Locate the cell with the specified text and output its [X, Y] center coordinate. 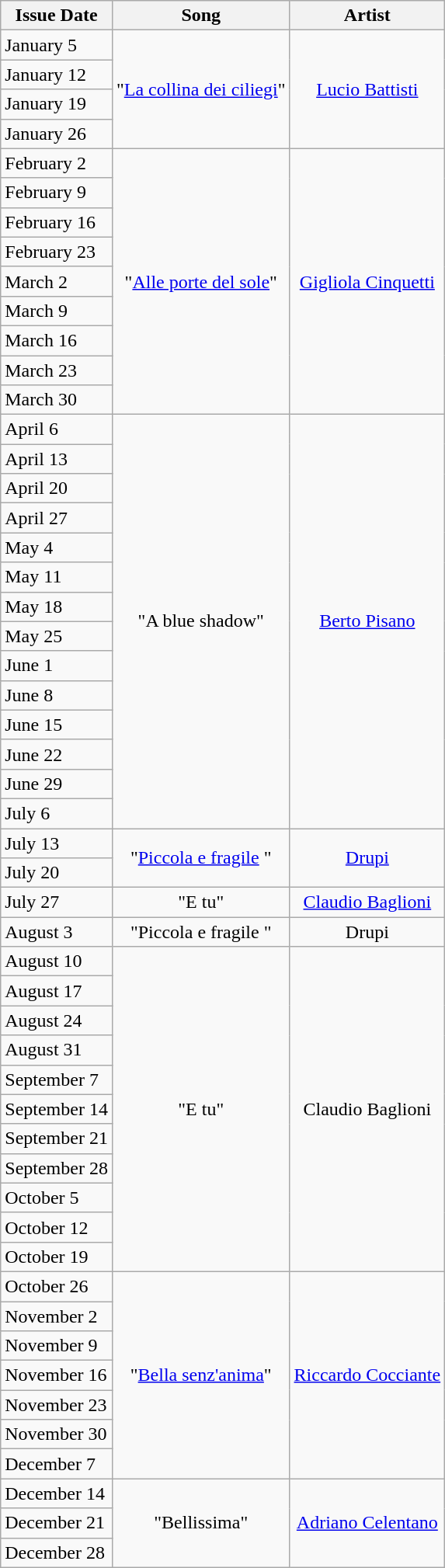
December 14 [57, 1493]
January 12 [57, 75]
April 6 [57, 429]
July 13 [57, 843]
January 19 [57, 104]
November 23 [57, 1405]
March 16 [57, 340]
August 3 [57, 932]
April 20 [57, 488]
November 2 [57, 1316]
June 15 [57, 725]
Issue Date [57, 16]
September 21 [57, 1139]
August 17 [57, 991]
March 30 [57, 400]
July 27 [57, 902]
Berto Pisano [367, 621]
June 29 [57, 784]
Lucio Battisti [367, 89]
June 1 [57, 666]
August 24 [57, 1020]
February 9 [57, 193]
February 2 [57, 163]
April 13 [57, 459]
Adriano Celentano [367, 1523]
May 4 [57, 548]
Gigliola Cinquetti [367, 281]
July 20 [57, 873]
March 9 [57, 311]
October 19 [57, 1257]
January 26 [57, 134]
August 31 [57, 1050]
May 18 [57, 607]
February 23 [57, 252]
November 30 [57, 1434]
June 8 [57, 695]
August 10 [57, 961]
"Alle porte del sole" [200, 281]
November 16 [57, 1375]
July 6 [57, 813]
February 16 [57, 222]
December 21 [57, 1523]
March 2 [57, 281]
"Bellissima" [200, 1523]
December 28 [57, 1552]
March 23 [57, 370]
April 27 [57, 518]
May 11 [57, 577]
November 9 [57, 1346]
September 28 [57, 1168]
Song [200, 16]
Riccardo Cocciante [367, 1375]
Artist [367, 16]
September 14 [57, 1109]
December 7 [57, 1464]
"A blue shadow" [200, 621]
"La collina dei ciliegi" [200, 89]
January 5 [57, 45]
October 12 [57, 1227]
October 26 [57, 1286]
September 7 [57, 1080]
June 22 [57, 754]
May 25 [57, 636]
October 5 [57, 1198]
"Bella senz'anima" [200, 1375]
